Locate the cell with the specified text and output its [X, Y] center coordinate. 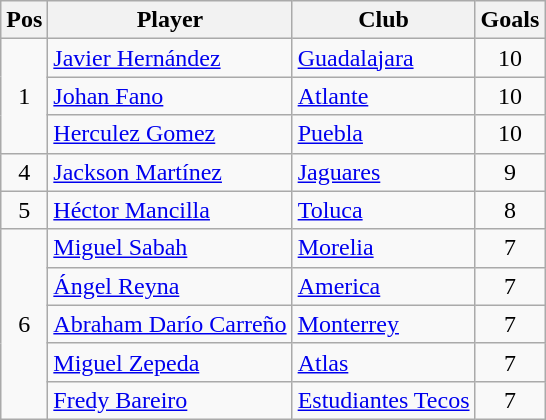
Jackson Martínez [170, 172]
Atlas [384, 362]
Pos [24, 20]
Héctor Mancilla [170, 210]
6 [24, 324]
Herculez Gomez [170, 134]
Morelia [384, 248]
Javier Hernández [170, 58]
8 [510, 210]
1 [24, 96]
5 [24, 210]
Player [170, 20]
Estudiantes Tecos [384, 400]
Guadalajara [384, 58]
Johan Fano [170, 96]
Club [384, 20]
Fredy Bareiro [170, 400]
Toluca [384, 210]
Puebla [384, 134]
Miguel Sabah [170, 248]
Jaguares [384, 172]
Atlante [384, 96]
Monterrey [384, 324]
America [384, 286]
Goals [510, 20]
9 [510, 172]
4 [24, 172]
Ángel Reyna [170, 286]
Abraham Darío Carreño [170, 324]
Miguel Zepeda [170, 362]
